Determine the [X, Y] coordinate at the center of the cell enclosing the given text.  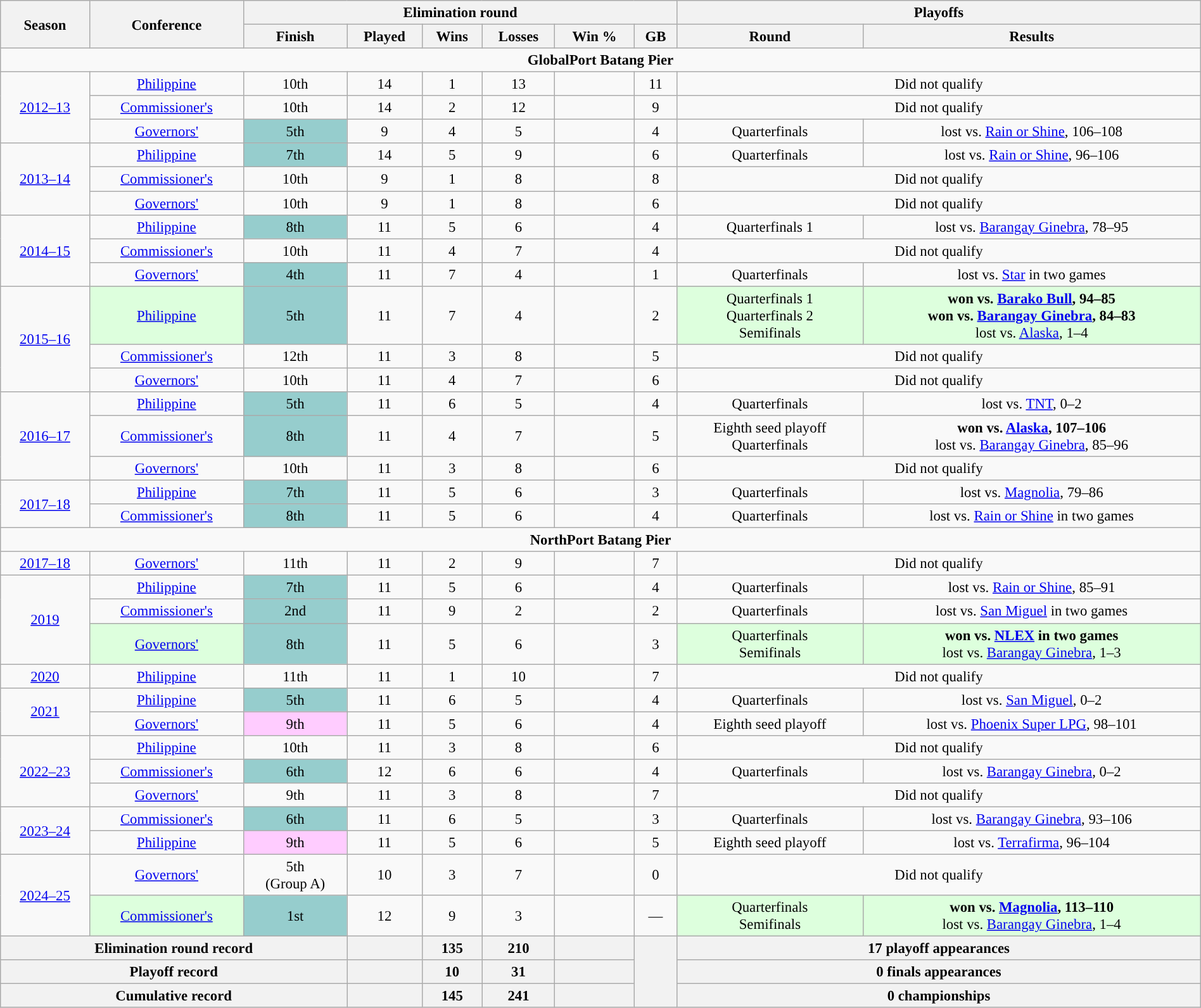
2023–24 [45, 831]
2020 [45, 676]
won vs. Alaska, 107–106 lost vs. Barangay Ginebra, 85–96 [1031, 436]
Cumulative record [174, 996]
Finish [295, 37]
13 [518, 84]
Played [385, 37]
241 [518, 996]
2nd [295, 612]
won vs. Magnolia, 113–110 lost vs. Barangay Ginebra, 1–4 [1031, 916]
Round [770, 37]
Losses [518, 37]
0 [656, 875]
lost vs. Rain or Shine, 96–106 [1031, 155]
lost vs. Rain or Shine in two games [1031, 516]
won vs. Barako Bull, 94–85 won vs. Barangay Ginebra, 84–83 lost vs. Alaska, 1–4 [1031, 315]
135 [452, 948]
lost vs. Barangay Ginebra, 93–106 [1031, 819]
Playoffs [939, 13]
31 [518, 972]
lost vs. Magnolia, 79–86 [1031, 493]
Quarterfinals 1 [770, 227]
Win % [594, 37]
17 playoff appearances [939, 948]
2015–16 [45, 339]
lost vs. Barangay Ginebra, 78–95 [1031, 227]
Season [45, 24]
Wins [452, 37]
lost vs. Rain or Shine, 85–91 [1031, 588]
Playoff record [174, 972]
GlobalPort Batang Pier [600, 60]
lost vs. TNT, 0–2 [1031, 404]
won vs. NLEX in two games lost vs. Barangay Ginebra, 1–3 [1031, 643]
lost vs. Phoenix Super LPG, 98–101 [1031, 724]
2014–15 [45, 251]
2012–13 [45, 108]
2016–17 [45, 436]
— [656, 916]
lost vs. Barangay Ginebra, 0–2 [1031, 771]
2024–25 [45, 895]
Conference [166, 24]
Elimination round [461, 13]
5th (Group A) [295, 875]
Elimination round record [174, 948]
4th [295, 274]
2019 [45, 620]
1st [295, 916]
2022–23 [45, 771]
Quarterfinals 1 Quarterfinals 2 Semifinals [770, 315]
2021 [45, 712]
145 [452, 996]
0 championships [939, 996]
lost vs. Rain or Shine, 106–108 [1031, 132]
NorthPort Batang Pier [600, 540]
lost vs. Terrafirma, 96–104 [1031, 843]
lost vs. San Miguel in two games [1031, 612]
12th [295, 356]
GB [656, 37]
0 finals appearances [939, 972]
2013–14 [45, 179]
Results [1031, 37]
Eighth seed playoff Quarterfinals [770, 436]
lost vs. Star in two games [1031, 274]
210 [518, 948]
lost vs. San Miguel, 0–2 [1031, 700]
